Capture the cell that displays the provided text and extract its (X, Y) central coordinate. 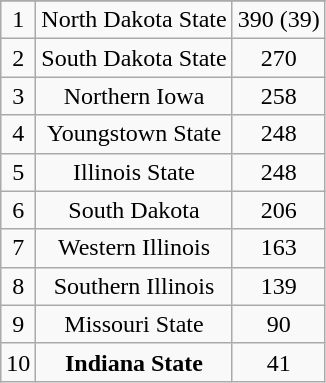
Southern Illinois (134, 286)
South Dakota (134, 210)
2 (18, 58)
270 (278, 58)
Missouri State (134, 324)
10 (18, 362)
5 (18, 172)
Youngstown State (134, 134)
139 (278, 286)
390 (39) (278, 20)
41 (278, 362)
1 (18, 20)
Northern Iowa (134, 96)
Western Illinois (134, 248)
3 (18, 96)
7 (18, 248)
206 (278, 210)
North Dakota State (134, 20)
Indiana State (134, 362)
258 (278, 96)
9 (18, 324)
90 (278, 324)
South Dakota State (134, 58)
163 (278, 248)
Illinois State (134, 172)
4 (18, 134)
6 (18, 210)
8 (18, 286)
